Identify which cell holds the provided text, then report its [x, y] central coordinate. 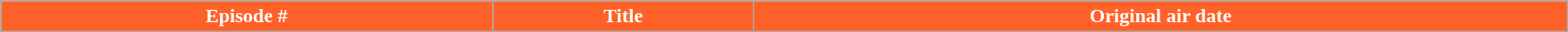
Title [624, 16]
Episode # [246, 16]
Original air date [1160, 16]
